Determine the (X, Y) coordinate at the center of the cell enclosing the given text.  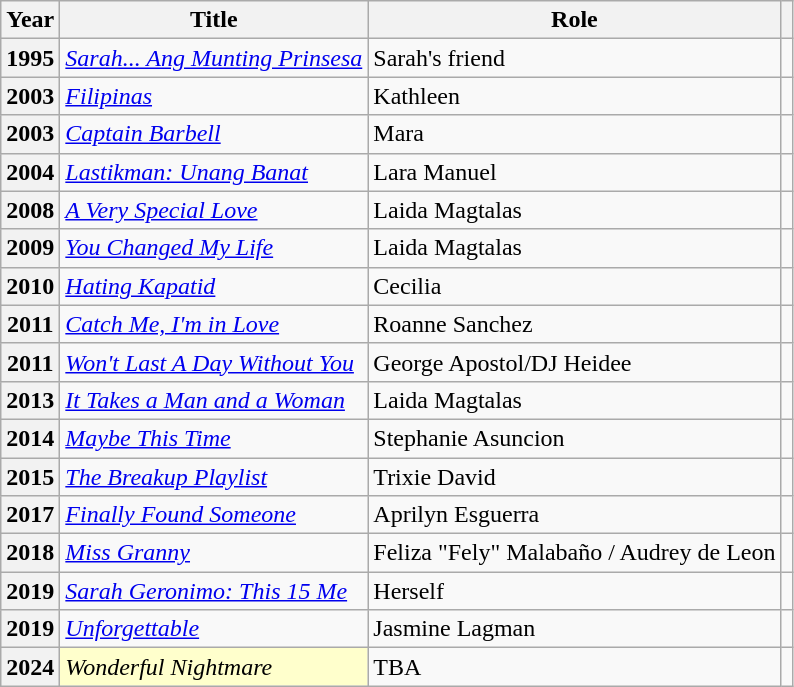
The Breakup Playlist (214, 477)
2010 (30, 286)
Hating Kapatid (214, 286)
1995 (30, 58)
TBA (574, 667)
2018 (30, 553)
Catch Me, I'm in Love (214, 324)
2024 (30, 667)
Miss Granny (214, 553)
Aprilyn Esguerra (574, 515)
Lara Manuel (574, 172)
Captain Barbell (214, 134)
Filipinas (214, 96)
Role (574, 20)
2008 (30, 210)
George Apostol/DJ Heidee (574, 362)
2017 (30, 515)
Cecilia (574, 286)
Unforgettable (214, 629)
Feliza "Fely" Malabaño / Audrey de Leon (574, 553)
Sarah... Ang Munting Prinsesa (214, 58)
Won't Last A Day Without You (214, 362)
Sarah Geronimo: This 15 Me (214, 591)
Title (214, 20)
It Takes a Man and a Woman (214, 400)
Kathleen (574, 96)
2004 (30, 172)
Trixie David (574, 477)
Wonderful Nightmare (214, 667)
You Changed My Life (214, 248)
Finally Found Someone (214, 515)
Mara (574, 134)
Sarah's friend (574, 58)
2013 (30, 400)
Stephanie Asuncion (574, 438)
Jasmine Lagman (574, 629)
Year (30, 20)
Herself (574, 591)
A Very Special Love (214, 210)
Maybe This Time (214, 438)
2014 (30, 438)
Roanne Sanchez (574, 324)
2015 (30, 477)
2009 (30, 248)
Lastikman: Unang Banat (214, 172)
